Scan for the cell matching the given text and deliver its (x, y) coordinate at center. 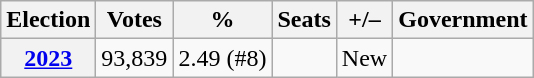
Votes (134, 20)
New (364, 58)
% (222, 20)
Seats (304, 20)
Election (48, 20)
+/– (364, 20)
2023 (48, 58)
93,839 (134, 58)
Government (463, 20)
2.49 (#8) (222, 58)
